Find where the given text appears and provide that cell's center as [x, y] coordinate. 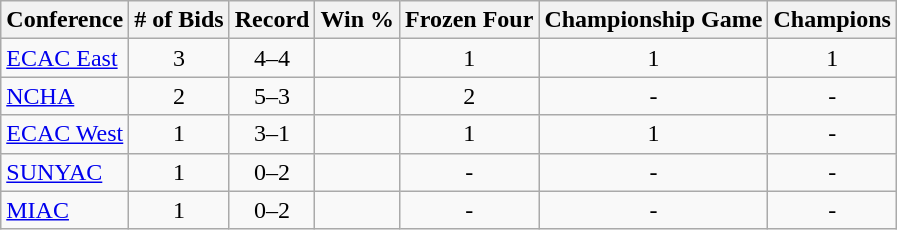
Championship Game [654, 20]
Conference [65, 20]
Champions [832, 20]
ECAC East [65, 58]
3 [179, 58]
SUNYAC [65, 172]
3–1 [272, 134]
NCHA [65, 96]
Record [272, 20]
# of Bids [179, 20]
5–3 [272, 96]
4–4 [272, 58]
Win % [358, 20]
Frozen Four [470, 20]
MIAC [65, 210]
ECAC West [65, 134]
